Search for the cell housing the specified text and yield its (x, y) center coordinate. 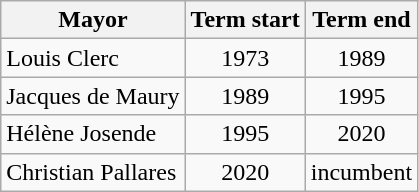
Jacques de Maury (93, 96)
incumbent (361, 172)
Louis Clerc (93, 58)
Mayor (93, 20)
1973 (245, 58)
Hélène Josende (93, 134)
Christian Pallares (93, 172)
Term start (245, 20)
Term end (361, 20)
